Scan for the cell matching the given text and deliver its [X, Y] coordinate at center. 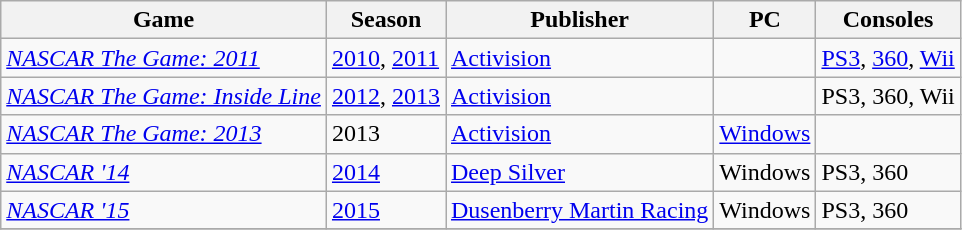
Game [164, 20]
NASCAR '14 [164, 172]
2015 [386, 210]
Dusenberry Martin Racing [580, 210]
NASCAR The Game: 2013 [164, 134]
Publisher [580, 20]
2012, 2013 [386, 96]
PC [765, 20]
NASCAR '15 [164, 210]
Season [386, 20]
2010, 2011 [386, 58]
Deep Silver [580, 172]
2013 [386, 134]
2014 [386, 172]
Consoles [888, 20]
NASCAR The Game: 2011 [164, 58]
NASCAR The Game: Inside Line [164, 96]
